Locate the cell with the specified text and output its (x, y) center coordinate. 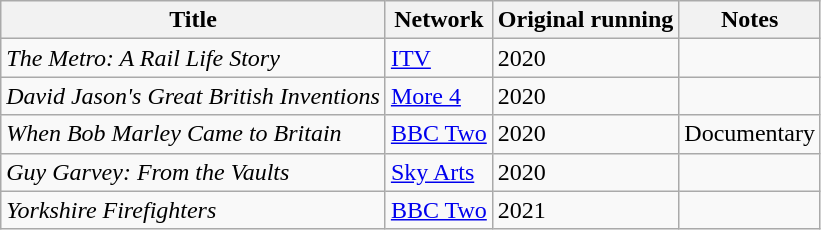
Network (438, 20)
Original running (585, 20)
Guy Garvey: From the Vaults (194, 172)
Notes (750, 20)
David Jason's Great British Inventions (194, 96)
ITV (438, 58)
2021 (585, 210)
Sky Arts (438, 172)
Title (194, 20)
More 4 (438, 96)
Documentary (750, 134)
When Bob Marley Came to Britain (194, 134)
The Metro: A Rail Life Story (194, 58)
Yorkshire Firefighters (194, 210)
